Scan for the cell matching the given text and deliver its (x, y) coordinate at center. 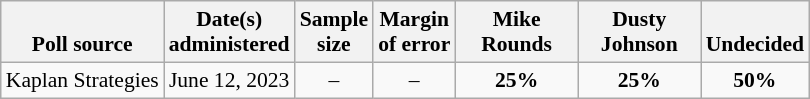
DustyJohnson (640, 32)
50% (755, 80)
Marginof error (414, 32)
Undecided (755, 32)
Poll source (82, 32)
MikeRounds (516, 32)
Date(s)administered (230, 32)
June 12, 2023 (230, 80)
Samplesize (334, 32)
Kaplan Strategies (82, 80)
